Scan for the cell matching the given text and deliver its (X, Y) coordinate at center. 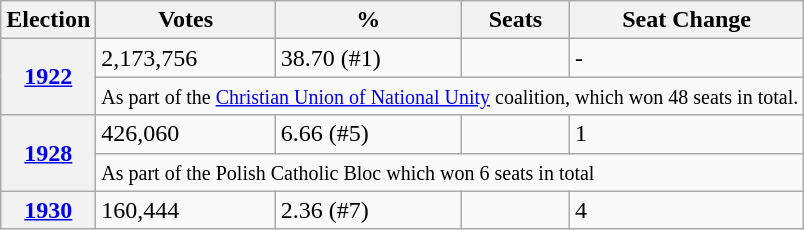
426,060 (186, 134)
160,444 (186, 210)
2.36 (#7) (368, 210)
4 (686, 210)
Seat Change (686, 20)
1 (686, 134)
Seats (515, 20)
Election (48, 20)
1930 (48, 210)
- (686, 58)
As part of the Christian Union of National Unity coalition, which won 48 seats in total. (450, 96)
Votes (186, 20)
2,173,756 (186, 58)
38.70 (#1) (368, 58)
As part of the Polish Catholic Bloc which won 6 seats in total (450, 172)
1922 (48, 77)
6.66 (#5) (368, 134)
1928 (48, 153)
% (368, 20)
